From the cell containing the given text, extract its center point as (X, Y) coordinate. 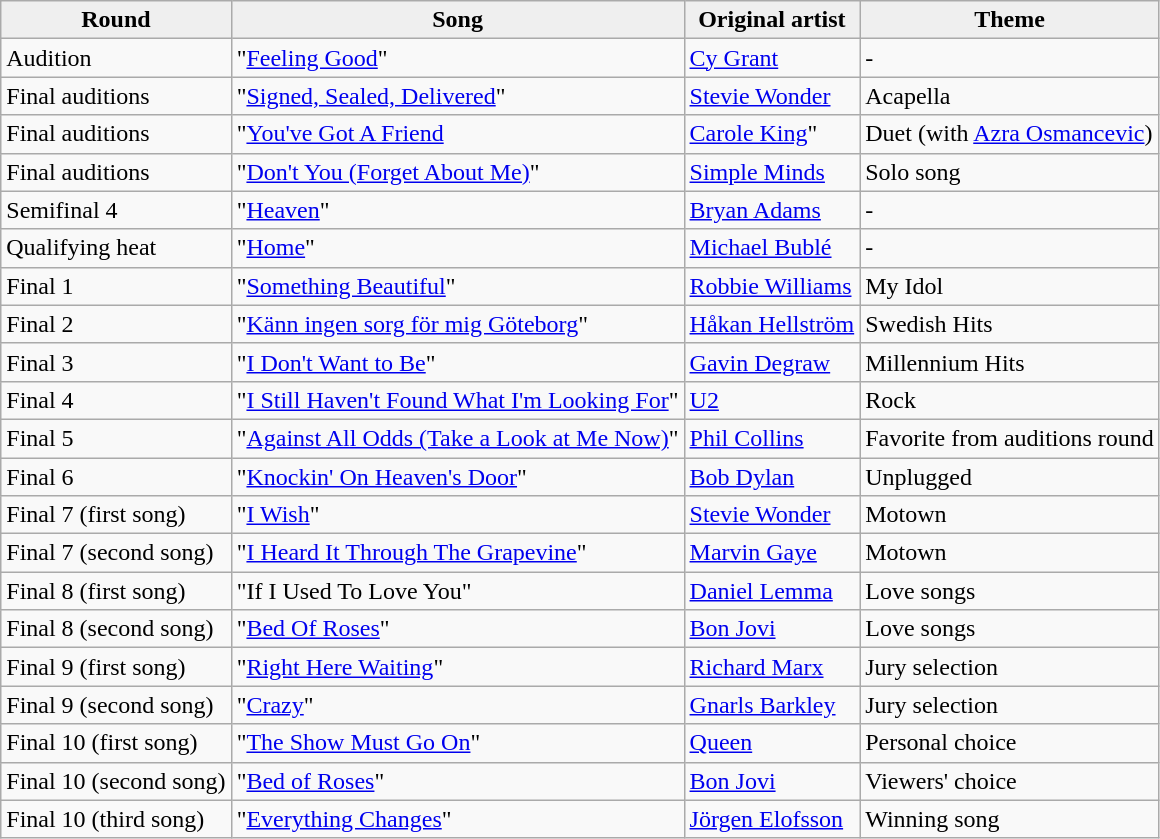
U2 (772, 400)
"Känn ingen sorg för mig Göteborg" (458, 324)
Final 8 (first song) (116, 591)
"I Don't Want to Be" (458, 362)
Theme (1010, 20)
Final 10 (first song) (116, 743)
Audition (116, 58)
Final 7 (first song) (116, 515)
"Something Beautiful" (458, 286)
Robbie Williams (772, 286)
Swedish Hits (1010, 324)
"Crazy" (458, 705)
"If I Used To Love You" (458, 591)
Solo song (1010, 172)
"The Show Must Go On" (458, 743)
Final 10 (third song) (116, 819)
Round (116, 20)
"I Heard It Through The Grapevine" (458, 553)
"Everything Changes" (458, 819)
Rock (1010, 400)
Michael Bublé (772, 248)
Final 1 (116, 286)
Queen (772, 743)
Phil Collins (772, 438)
Gnarls Barkley (772, 705)
Final 9 (first song) (116, 667)
"Right Here Waiting" (458, 667)
Bob Dylan (772, 477)
Final 3 (116, 362)
Daniel Lemma (772, 591)
Simple Minds (772, 172)
Favorite from auditions round (1010, 438)
Final 10 (second song) (116, 781)
Final 5 (116, 438)
Final 2 (116, 324)
Richard Marx (772, 667)
Final 8 (second song) (116, 629)
Personal choice (1010, 743)
Gavin Degraw (772, 362)
"I Still Haven't Found What I'm Looking For" (458, 400)
Semifinal 4 (116, 210)
Final 9 (second song) (116, 705)
Bryan Adams (772, 210)
Håkan Hellström (772, 324)
"You've Got A Friend (458, 134)
Unplugged (1010, 477)
Viewers' choice (1010, 781)
"Against All Odds (Take a Look at Me Now)" (458, 438)
"I Wish" (458, 515)
Cy Grant (772, 58)
"Don't You (Forget About Me)" (458, 172)
"Heaven" (458, 210)
"Bed Of Roses" (458, 629)
Qualifying heat (116, 248)
Winning song (1010, 819)
My Idol (1010, 286)
"Bed of Roses" (458, 781)
Marvin Gaye (772, 553)
Final 6 (116, 477)
Final 4 (116, 400)
Acapella (1010, 96)
"Knockin' On Heaven's Door" (458, 477)
Carole King" (772, 134)
Final 7 (second song) (116, 553)
Original artist (772, 20)
Duet (with Azra Osmancevic) (1010, 134)
Song (458, 20)
Millennium Hits (1010, 362)
"Feeling Good" (458, 58)
Jörgen Elofsson (772, 819)
"Home" (458, 248)
"Signed, Sealed, Delivered" (458, 96)
